Find where the given text appears and provide that cell's center as [x, y] coordinate. 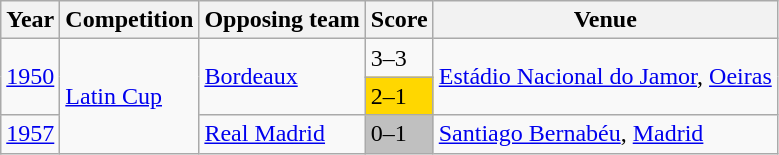
Year [30, 20]
Real Madrid [282, 134]
1957 [30, 134]
Bordeaux [282, 77]
Venue [605, 20]
Competition [130, 20]
Opposing team [282, 20]
Score [399, 20]
Estádio Nacional do Jamor, Oeiras [605, 77]
2–1 [399, 96]
1950 [30, 77]
Santiago Bernabéu, Madrid [605, 134]
3–3 [399, 58]
0–1 [399, 134]
Latin Cup [130, 96]
